Identify which cell holds the provided text, then report its (X, Y) central coordinate. 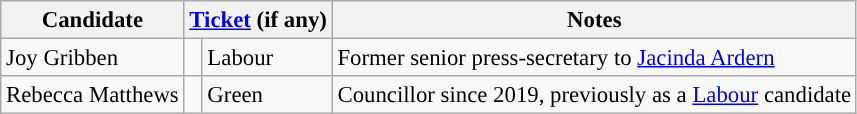
Former senior press-secretary to Jacinda Ardern (594, 58)
Councillor since 2019, previously as a Labour candidate (594, 95)
Joy Gribben (92, 58)
Rebecca Matthews (92, 95)
Notes (594, 20)
Ticket (if any) (258, 20)
Labour (267, 58)
Green (267, 95)
Candidate (92, 20)
